Output the [X, Y] coordinate of the center of the cell containing the given text.  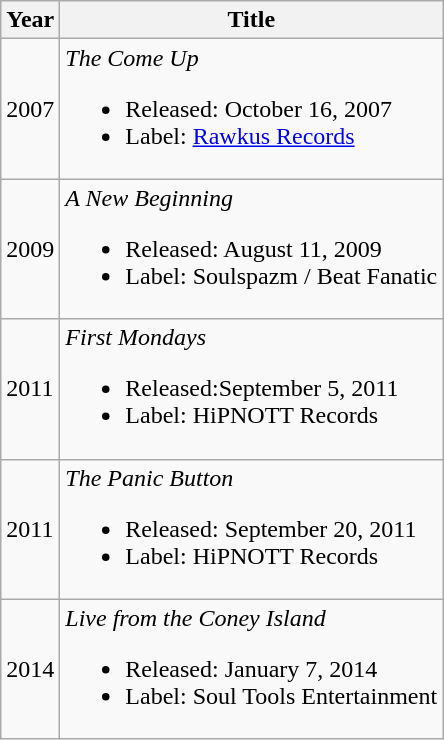
Year [30, 20]
A New BeginningReleased: August 11, 2009Label: Soulspazm / Beat Fanatic [252, 249]
Title [252, 20]
2009 [30, 249]
First MondaysReleased:September 5, 2011Label: HiPNOTT Records [252, 389]
2014 [30, 669]
2007 [30, 109]
The Panic ButtonReleased: September 20, 2011Label: HiPNOTT Records [252, 529]
The Come UpReleased: October 16, 2007Label: Rawkus Records [252, 109]
Live from the Coney IslandReleased: January 7, 2014Label: Soul Tools Entertainment [252, 669]
